Pinpoint the cell where the given text exists, returning its (X, Y) midpoint coordinate. 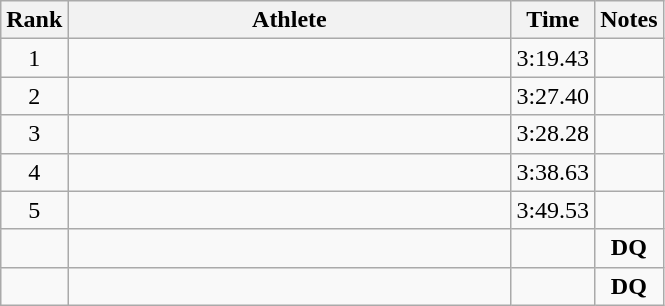
3:49.53 (553, 210)
Notes (629, 20)
3:19.43 (553, 58)
Athlete (290, 20)
5 (34, 210)
4 (34, 172)
3 (34, 134)
Rank (34, 20)
3:28.28 (553, 134)
2 (34, 96)
3:27.40 (553, 96)
1 (34, 58)
Time (553, 20)
3:38.63 (553, 172)
